From the cell containing the given text, extract its center point as [X, Y] coordinate. 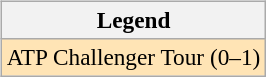
Legend [133, 20]
ATP Challenger Tour (0–1) [133, 57]
